Determine the (X, Y) coordinate at the center of the cell enclosing the given text.  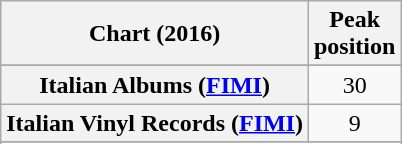
Italian Albums (FIMI) (155, 85)
30 (354, 85)
9 (354, 123)
Chart (2016) (155, 34)
Peak position (354, 34)
Italian Vinyl Records (FIMI) (155, 123)
